Provide the [x, y] coordinate of the cell's center where the given text is located.  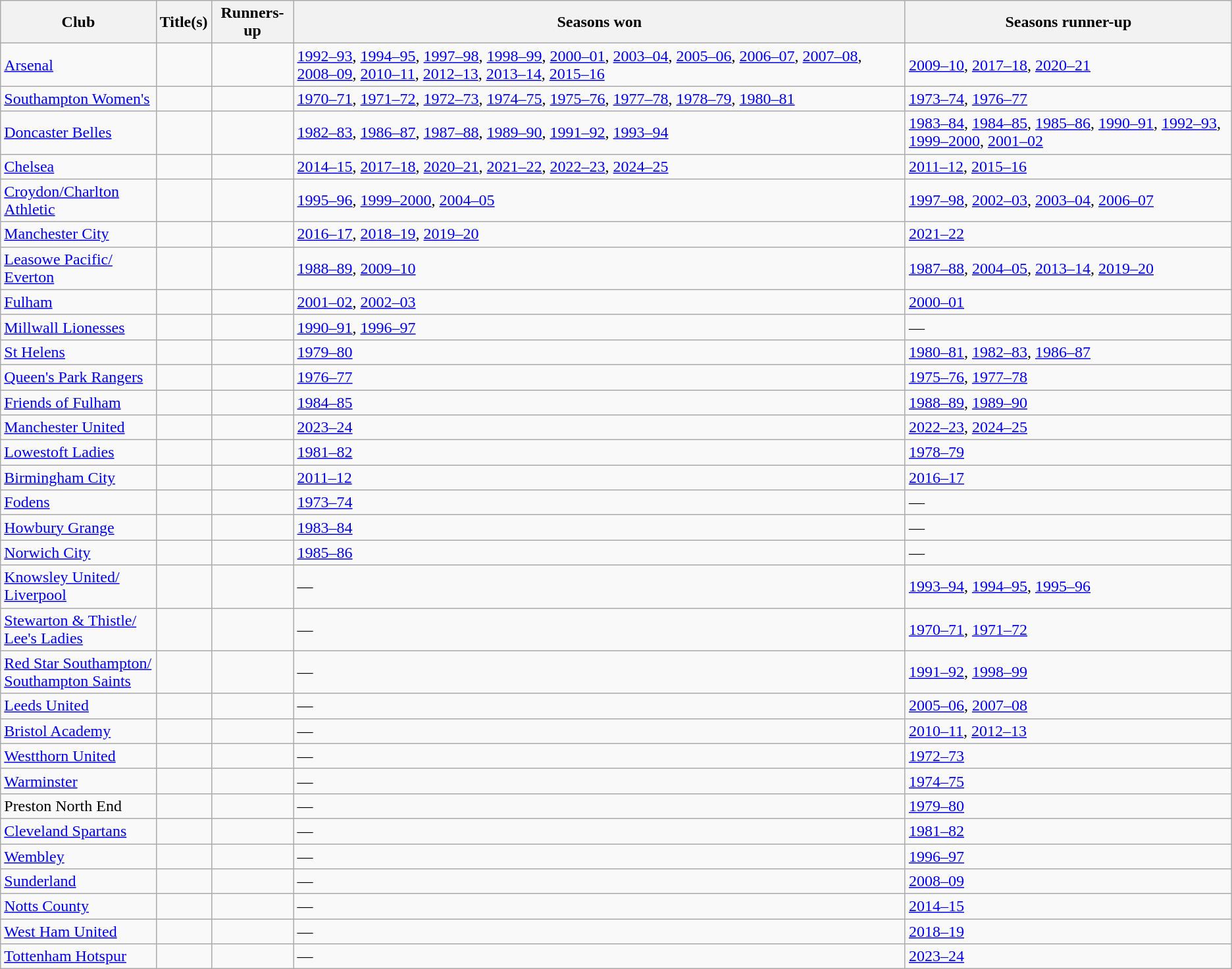
2010–11, 2012–13 [1068, 731]
Croydon/Charlton Athletic [78, 200]
2016–17 [1068, 478]
2001–02, 2002–03 [599, 302]
1983–84 [599, 528]
Seasons runner-up [1068, 22]
Manchester United [78, 428]
Seasons won [599, 22]
1976–77 [599, 377]
2021–22 [1068, 234]
Stewarton & Thistle/Lee's Ladies [78, 629]
Cleveland Spartans [78, 831]
2009–10, 2017–18, 2020–21 [1068, 64]
1985–86 [599, 553]
2005–06, 2007–08 [1068, 706]
Runners-up [253, 22]
1983–84, 1984–85, 1985–86, 1990–91, 1992–93, 1999–2000, 2001–02 [1068, 133]
2018–19 [1068, 932]
2016–17, 2018–19, 2019–20 [599, 234]
Lowestoft Ladies [78, 453]
Bristol Academy [78, 731]
1982–83, 1986–87, 1987–88, 1989–90, 1991–92, 1993–94 [599, 133]
St Helens [78, 352]
Doncaster Belles [78, 133]
Leeds United [78, 706]
Title(s) [184, 22]
1975–76, 1977–78 [1068, 377]
2011–12, 2015–16 [1068, 166]
1974–75 [1068, 781]
1987–88, 2004–05, 2013–14, 2019–20 [1068, 268]
Sunderland [78, 882]
Fulham [78, 302]
Chelsea [78, 166]
West Ham United [78, 932]
2014–15, 2017–18, 2020–21, 2021–22, 2022–23, 2024–25 [599, 166]
2000–01 [1068, 302]
2008–09 [1068, 882]
Queen's Park Rangers [78, 377]
Birmingham City [78, 478]
2014–15 [1068, 907]
Fodens [78, 503]
Manchester City [78, 234]
1990–91, 1996–97 [599, 327]
Knowsley United/Liverpool [78, 587]
1991–92, 1998–99 [1068, 672]
1996–97 [1068, 856]
1992–93, 1994–95, 1997–98, 1998–99, 2000–01, 2003–04, 2005–06, 2006–07, 2007–08, 2008–09, 2010–11, 2012–13, 2013–14, 2015–16 [599, 64]
1995–96, 1999–2000, 2004–05 [599, 200]
Leasowe Pacific/Everton [78, 268]
1978–79 [1068, 453]
1984–85 [599, 402]
Red Star Southampton/Southampton Saints [78, 672]
1980–81, 1982–83, 1986–87 [1068, 352]
Friends of Fulham [78, 402]
2011–12 [599, 478]
1973–74, 1976–77 [1068, 99]
Howbury Grange [78, 528]
1988–89, 2009–10 [599, 268]
Southampton Women's [78, 99]
Norwich City [78, 553]
Club [78, 22]
1972–73 [1068, 756]
2022–23, 2024–25 [1068, 428]
Tottenham Hotspur [78, 957]
1970–71, 1971–72 [1068, 629]
1973–74 [599, 503]
Wembley [78, 856]
1993–94, 1994–95, 1995–96 [1068, 587]
Warminster [78, 781]
Westthorn United [78, 756]
Arsenal [78, 64]
Preston North End [78, 806]
Notts County [78, 907]
1997–98, 2002–03, 2003–04, 2006–07 [1068, 200]
1988–89, 1989–90 [1068, 402]
1970–71, 1971–72, 1972–73, 1974–75, 1975–76, 1977–78, 1978–79, 1980–81 [599, 99]
Millwall Lionesses [78, 327]
